Find where the given text appears and provide that cell's center as [x, y] coordinate. 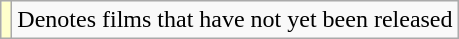
Denotes films that have not yet been released [235, 20]
